Search for the cell housing the specified text and yield its (X, Y) center coordinate. 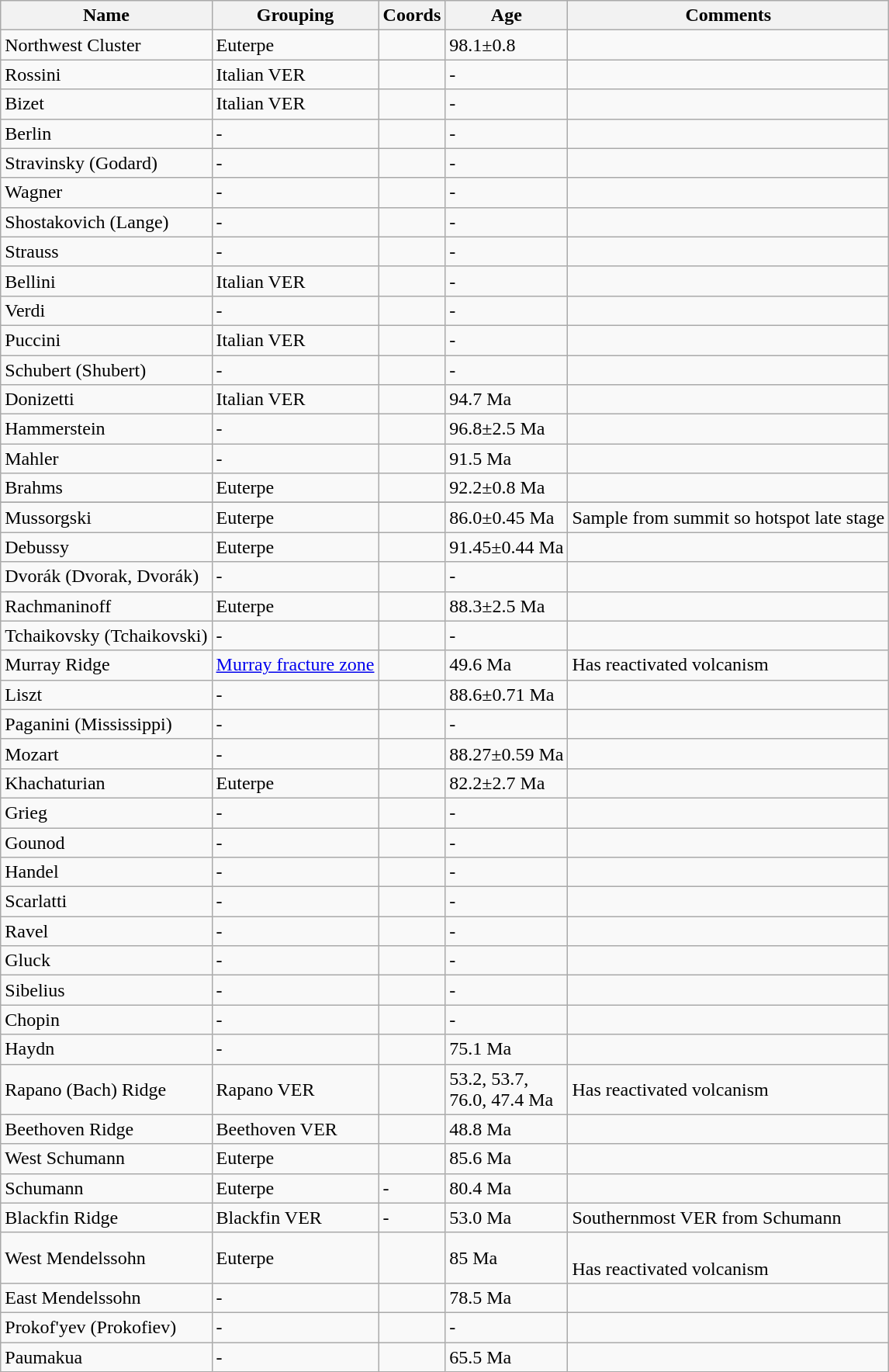
49.6 Ma (507, 665)
Rapano (Bach) Ridge (106, 1090)
Grouping (295, 16)
88.3±2.5 Ma (507, 606)
78.5 Ma (507, 1298)
Puccini (106, 340)
Grieg (106, 812)
Name (106, 16)
Gluck (106, 961)
Sample from summit so hotspot late stage (728, 518)
Verdi (106, 310)
Southernmost VER from Schumann (728, 1218)
65.5 Ma (507, 1357)
75.1 Ma (507, 1049)
Murray fracture zone (295, 665)
92.2±0.8 Ma (507, 488)
Schubert (Shubert) (106, 370)
Comments (728, 16)
Schumann (106, 1188)
Haydn (106, 1049)
88.27±0.59 Ma (507, 754)
91.5 Ma (507, 459)
Donizetti (106, 400)
Age (507, 16)
Beethoven VER (295, 1129)
Stravinsky (Godard) (106, 163)
East Mendelssohn (106, 1298)
Coords (412, 16)
Liszt (106, 695)
53.0 Ma (507, 1218)
Mussorgski (106, 518)
Northwest Cluster (106, 45)
Handel (106, 872)
82.2±2.7 Ma (507, 783)
Sibelius (106, 990)
Brahms (106, 488)
88.6±0.71 Ma (507, 695)
91.45±0.44 Ma (507, 547)
Rachmaninoff (106, 606)
Paumakua (106, 1357)
86.0±0.45 Ma (507, 518)
Hammerstein (106, 429)
Tchaikovsky (Tchaikovski) (106, 636)
Chopin (106, 1020)
Rossini (106, 74)
Blackfin Ridge (106, 1218)
Bizet (106, 104)
West Mendelssohn (106, 1257)
Khachaturian (106, 783)
West Schumann (106, 1159)
Paganini (Mississippi) (106, 724)
Scarlatti (106, 902)
Wagner (106, 192)
94.7 Ma (507, 400)
Ravel (106, 931)
Rapano VER (295, 1090)
Murray Ridge (106, 665)
Blackfin VER (295, 1218)
Dvorák (Dvorak, Dvorák) (106, 577)
Berlin (106, 133)
48.8 Ma (507, 1129)
98.1±0.8 (507, 45)
53.2, 53.7,76.0, 47.4 Ma (507, 1090)
96.8±2.5 Ma (507, 429)
Gounod (106, 842)
Bellini (106, 281)
80.4 Ma (507, 1188)
Prokof'yev (Prokofiev) (106, 1327)
Shostakovich (Lange) (106, 222)
Mahler (106, 459)
85.6 Ma (507, 1159)
Debussy (106, 547)
Mozart (106, 754)
Strauss (106, 251)
85 Ma (507, 1257)
Beethoven Ridge (106, 1129)
